Detect which cell encompasses the target text, then output its [x, y] center coordinate. 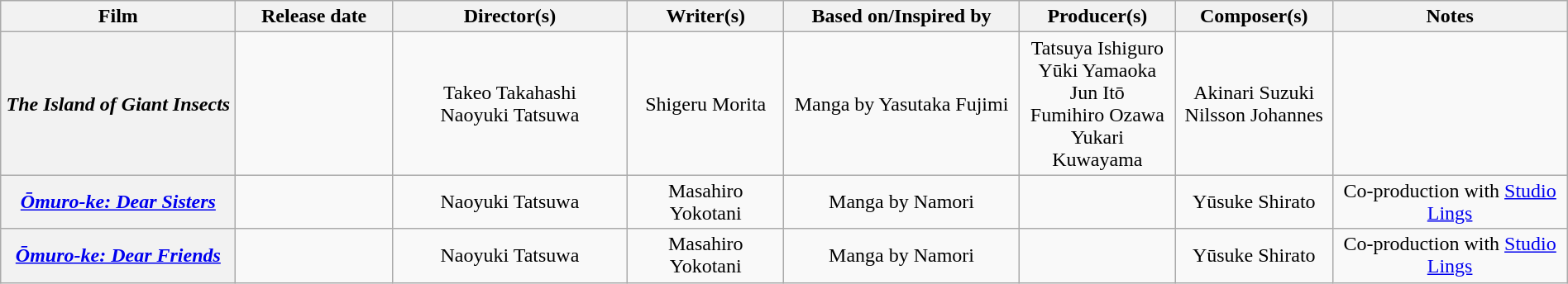
Ōmuro-ke: Dear Sisters [118, 201]
Ōmuro-ke: Dear Friends [118, 256]
Akinari SuzukiNilsson Johannes [1254, 104]
Composer(s) [1254, 17]
Director(s) [509, 17]
The Island of Giant Insects [118, 104]
Based on/Inspired by [901, 17]
Film [118, 17]
Notes [1450, 17]
Manga by Yasutaka Fujimi [901, 104]
Takeo TakahashiNaoyuki Tatsuwa [509, 104]
Tatsuya IshiguroYūki YamaokaJun ItōFumihiro OzawaYukari Kuwayama [1097, 104]
Release date [314, 17]
Writer(s) [706, 17]
Shigeru Morita [706, 104]
Producer(s) [1097, 17]
